Return the [x, y] coordinate for the center point of the cell that contains the specified text.  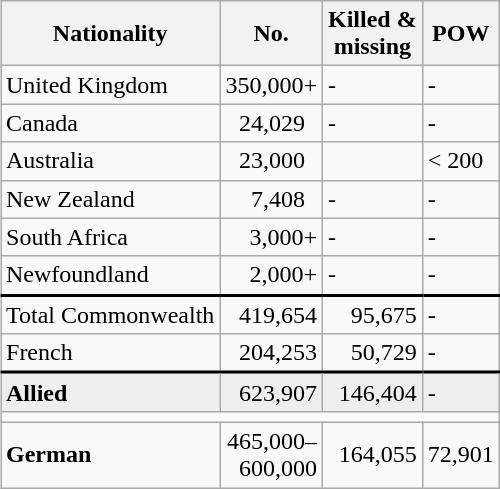
350,000+ [272, 85]
United Kingdom [110, 85]
95,675 [372, 314]
164,055 [372, 454]
623,907 [272, 392]
465,000–600,000 [272, 454]
Nationality [110, 34]
72,901 [460, 454]
50,729 [372, 354]
Canada [110, 123]
POW [460, 34]
Killed &missing [372, 34]
New Zealand [110, 199]
< 200 [460, 161]
Australia [110, 161]
419,654 [272, 314]
24,029 [272, 123]
Total Commonwealth [110, 314]
3,000+ [272, 237]
7,408 [272, 199]
German [110, 454]
23,000 [272, 161]
146,404 [372, 392]
2,000+ [272, 276]
South Africa [110, 237]
Newfoundland [110, 276]
Allied [110, 392]
204,253 [272, 354]
No. [272, 34]
French [110, 354]
